For the text-containing cell, return its midpoint in (X, Y) coordinate format. 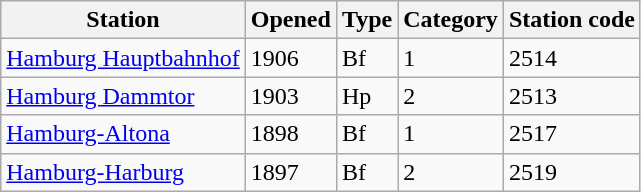
Hp (366, 96)
1898 (290, 134)
Type (366, 20)
Station code (572, 20)
1903 (290, 96)
Hamburg Hauptbahnhof (124, 58)
1897 (290, 172)
2514 (572, 58)
2519 (572, 172)
1906 (290, 58)
Category (451, 20)
2517 (572, 134)
Station (124, 20)
Hamburg-Harburg (124, 172)
Opened (290, 20)
Hamburg-Altona (124, 134)
Hamburg Dammtor (124, 96)
2513 (572, 96)
